For the text-containing cell, return its midpoint in [X, Y] coordinate format. 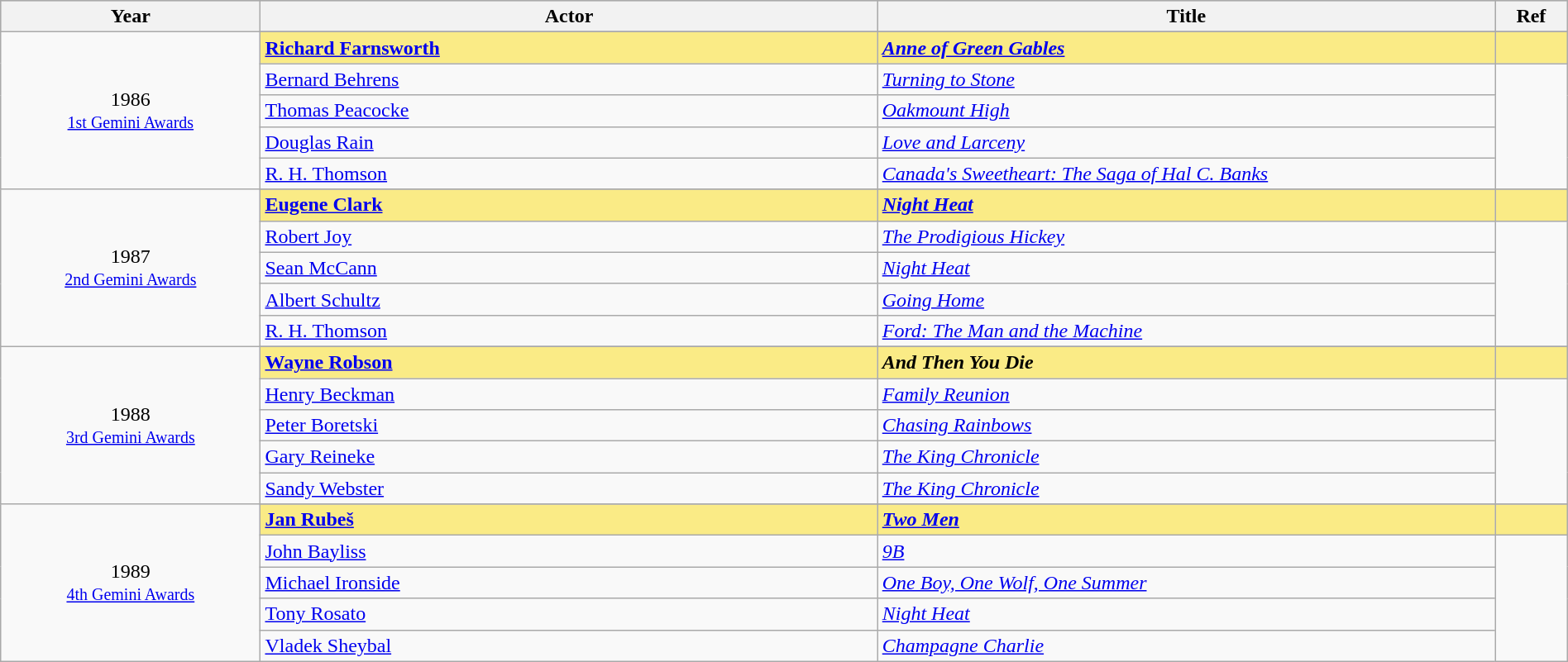
Vladek Sheybal [569, 645]
Love and Larceny [1186, 142]
Thomas Peacocke [569, 111]
Champagne Charlie [1186, 645]
Robert Joy [569, 236]
Actor [569, 17]
Sean McCann [569, 268]
1986 1st Gemini Awards [131, 111]
Gary Reineke [569, 457]
Sandy Webster [569, 488]
Eugene Clark [569, 205]
Chasing Rainbows [1186, 426]
Title [1186, 17]
Year [131, 17]
Albert Schultz [569, 299]
Oakmount High [1186, 111]
Jan Rubeš [569, 520]
9B [1186, 551]
Two Men [1186, 520]
1987 2nd Gemini Awards [131, 268]
1989 4th Gemini Awards [131, 583]
And Then You Die [1186, 362]
Anne of Green Gables [1186, 48]
Ref [1532, 17]
Ford: The Man and the Machine [1186, 331]
Going Home [1186, 299]
Michael Ironside [569, 583]
Family Reunion [1186, 394]
Tony Rosato [569, 614]
1988 3rd Gemini Awards [131, 425]
Canada's Sweetheart: The Saga of Hal C. Banks [1186, 174]
Richard Farnsworth [569, 48]
Peter Boretski [569, 426]
John Bayliss [569, 551]
Turning to Stone [1186, 79]
One Boy, One Wolf, One Summer [1186, 583]
Bernard Behrens [569, 79]
Henry Beckman [569, 394]
The Prodigious Hickey [1186, 236]
Wayne Robson [569, 362]
Douglas Rain [569, 142]
